Determine the [x, y] coordinate at the center of the cell enclosing the given text.  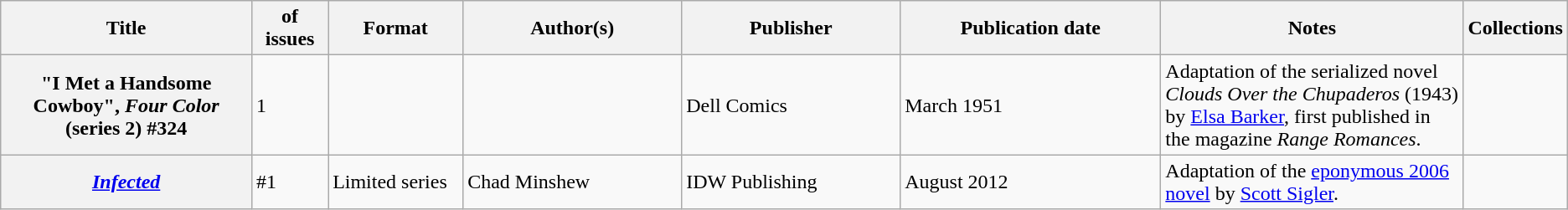
Chad Minshew [573, 182]
Adaptation of the eponymous 2006 novel by Scott Sigler. [1312, 182]
"I Met a Handsome Cowboy", Four Color (series 2) #324 [126, 105]
of issues [290, 28]
Publisher [791, 28]
Title [126, 28]
Publication date [1030, 28]
Adaptation of the serialized novel Clouds Over the Chupaderos (1943) by Elsa Barker, first published in the magazine Range Romances. [1312, 105]
1 [290, 105]
#1 [290, 182]
Limited series [395, 182]
Collections [1515, 28]
Dell Comics [791, 105]
March 1951 [1030, 105]
Notes [1312, 28]
August 2012 [1030, 182]
Infected [126, 182]
Format [395, 28]
Author(s) [573, 28]
IDW Publishing [791, 182]
